Extract the [X, Y] coordinate from the center of the cell holding the provided text.  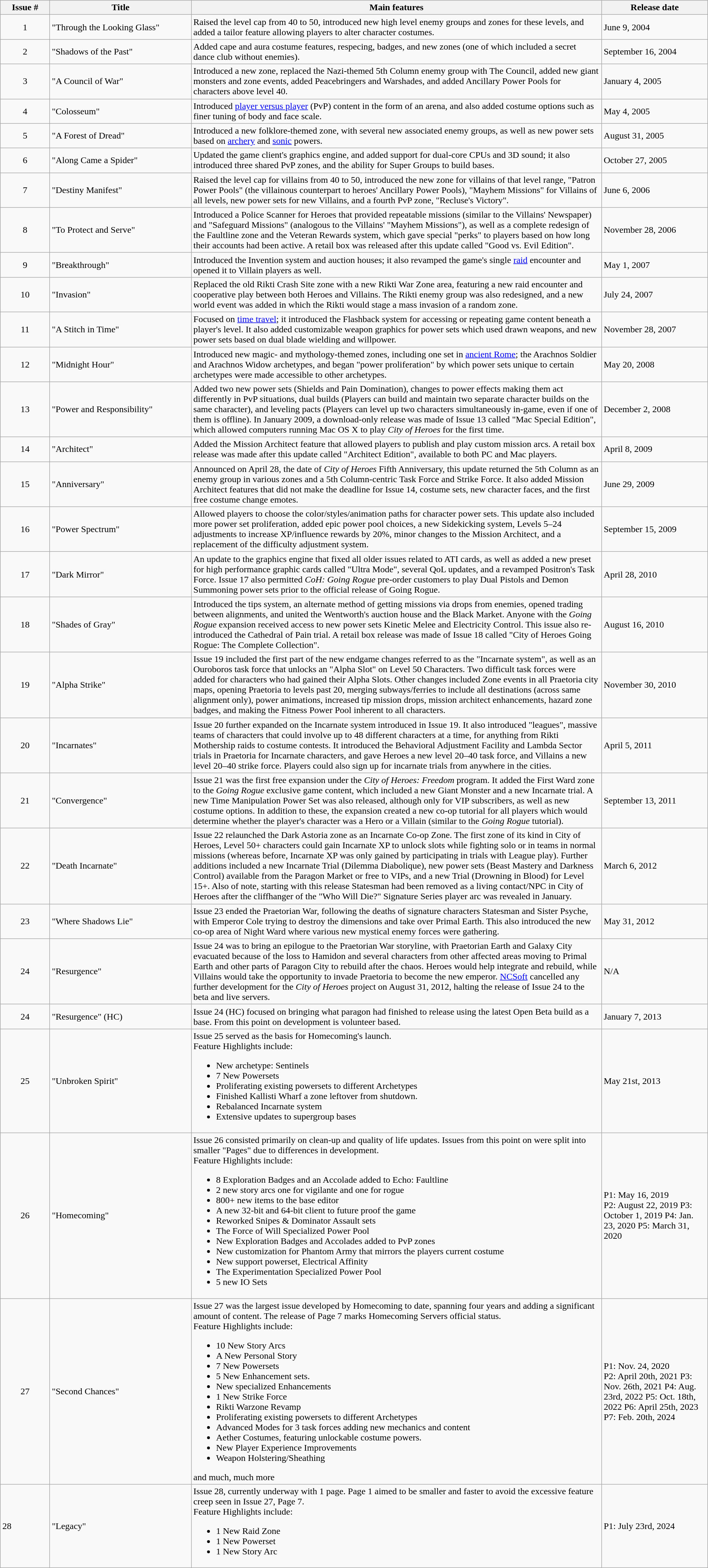
"Death Incarnate" [121, 866]
"Alpha Strike" [121, 685]
January 7, 2013 [655, 1017]
November 28, 2007 [655, 329]
November 28, 2006 [655, 230]
"Architect" [121, 450]
"Shades of Gray" [121, 624]
August 16, 2010 [655, 624]
March 6, 2012 [655, 866]
"Resurgence" [121, 971]
3 [25, 81]
1 [25, 27]
"Where Shadows Lie" [121, 921]
"Shadows of the Past" [121, 51]
"A Forest of Dread" [121, 135]
23 [25, 921]
22 [25, 866]
8 [25, 230]
13 [25, 410]
December 2, 2008 [655, 410]
Introduced player versus player (PvP) content in the form of an arena, and also added costume options such as finer tuning of body and face scale. [396, 111]
May 1, 2007 [655, 265]
Introduced a new folklore-themed zone, with several new associated enemy groups, as well as new power sets based on archery and sonic powers. [396, 135]
"Invasion" [121, 294]
"Resurgence" (HC) [121, 1017]
Issue # [25, 8]
18 [25, 624]
20 [25, 745]
"Incarnates" [121, 745]
Title [121, 8]
16 [25, 529]
P1: May 16, 2019P2: August 22, 2019 P3: October 1, 2019 P4: Jan. 23, 2020 P5: March 31, 2020 [655, 1216]
April 5, 2011 [655, 745]
15 [25, 484]
21 [25, 800]
June 9, 2004 [655, 27]
"Through the Looking Glass" [121, 27]
"Power and Responsibility" [121, 410]
6 [25, 160]
4 [25, 111]
"To Protect and Serve" [121, 230]
June 29, 2009 [655, 484]
"Homecoming" [121, 1216]
September 15, 2009 [655, 529]
P1: July 23rd, 2024 [655, 1526]
"Colosseum" [121, 111]
September 13, 2011 [655, 800]
June 6, 2006 [655, 190]
"Midnight Hour" [121, 364]
"Second Chances" [121, 1391]
19 [25, 685]
April 28, 2010 [655, 575]
25 [25, 1081]
"Destiny Manifest" [121, 190]
Release date [655, 8]
May 21st, 2013 [655, 1081]
April 8, 2009 [655, 450]
11 [25, 329]
Main features [396, 8]
12 [25, 364]
N/A [655, 971]
"Legacy" [121, 1526]
28 [25, 1526]
7 [25, 190]
"Anniversary" [121, 484]
26 [25, 1216]
10 [25, 294]
"Power Spectrum" [121, 529]
"Convergence" [121, 800]
July 24, 2007 [655, 294]
P1: Nov. 24, 2020P2: April 20th, 2021 P3: Nov. 26th, 2021 P4: Aug. 23rd, 2022 P5: Oct. 18th, 2022 P6: April 25th, 2023 P7: Feb. 20th, 2024 [655, 1391]
27 [25, 1391]
"Breakthrough" [121, 265]
September 16, 2004 [655, 51]
"Along Came a Spider" [121, 160]
9 [25, 265]
17 [25, 575]
5 [25, 135]
"A Council of War" [121, 81]
Introduced the Invention system and auction houses; it also revamped the game's single raid encounter and opened it to Villain players as well. [396, 265]
May 31, 2012 [655, 921]
October 27, 2005 [655, 160]
"Dark Mirror" [121, 575]
November 30, 2010 [655, 685]
August 31, 2005 [655, 135]
2 [25, 51]
May 4, 2005 [655, 111]
May 20, 2008 [655, 364]
"Unbroken Spirit" [121, 1081]
"A Stitch in Time" [121, 329]
Added cape and aura costume features, respecing, badges, and new zones (one of which included a secret dance club without enemies). [396, 51]
January 4, 2005 [655, 81]
14 [25, 450]
